From the cell containing the given text, extract its center point as (X, Y) coordinate. 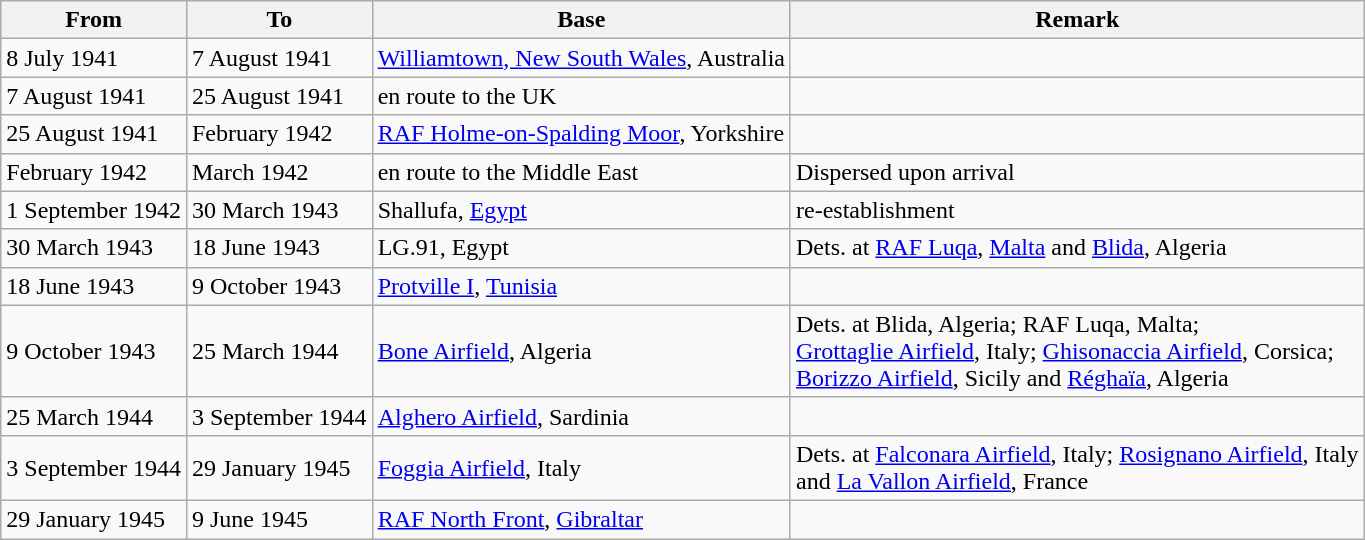
Shallufa, Egypt (581, 210)
8 July 1941 (94, 58)
en route to the Middle East (581, 172)
9 June 1945 (279, 519)
Bone Airfield, Algeria (581, 351)
LG.91, Egypt (581, 248)
Alghero Airfield, Sardinia (581, 416)
To (279, 20)
RAF North Front, Gibraltar (581, 519)
re-establishment (1077, 210)
Base (581, 20)
Remark (1077, 20)
From (94, 20)
en route to the UK (581, 96)
Dispersed upon arrival (1077, 172)
Protville I, Tunisia (581, 286)
March 1942 (279, 172)
Foggia Airfield, Italy (581, 468)
Dets. at Blida, Algeria; RAF Luqa, Malta; Grottaglie Airfield, Italy; Ghisonaccia Airfield, Corsica; Borizzo Airfield, Sicily and Réghaïa, Algeria (1077, 351)
Dets. at Falconara Airfield, Italy; Rosignano Airfield, Italy and La Vallon Airfield, France (1077, 468)
Williamtown, New South Wales, Australia (581, 58)
RAF Holme-on-Spalding Moor, Yorkshire (581, 134)
1 September 1942 (94, 210)
Dets. at RAF Luqa, Malta and Blida, Algeria (1077, 248)
